Identify which cell holds the provided text, then report its [x, y] central coordinate. 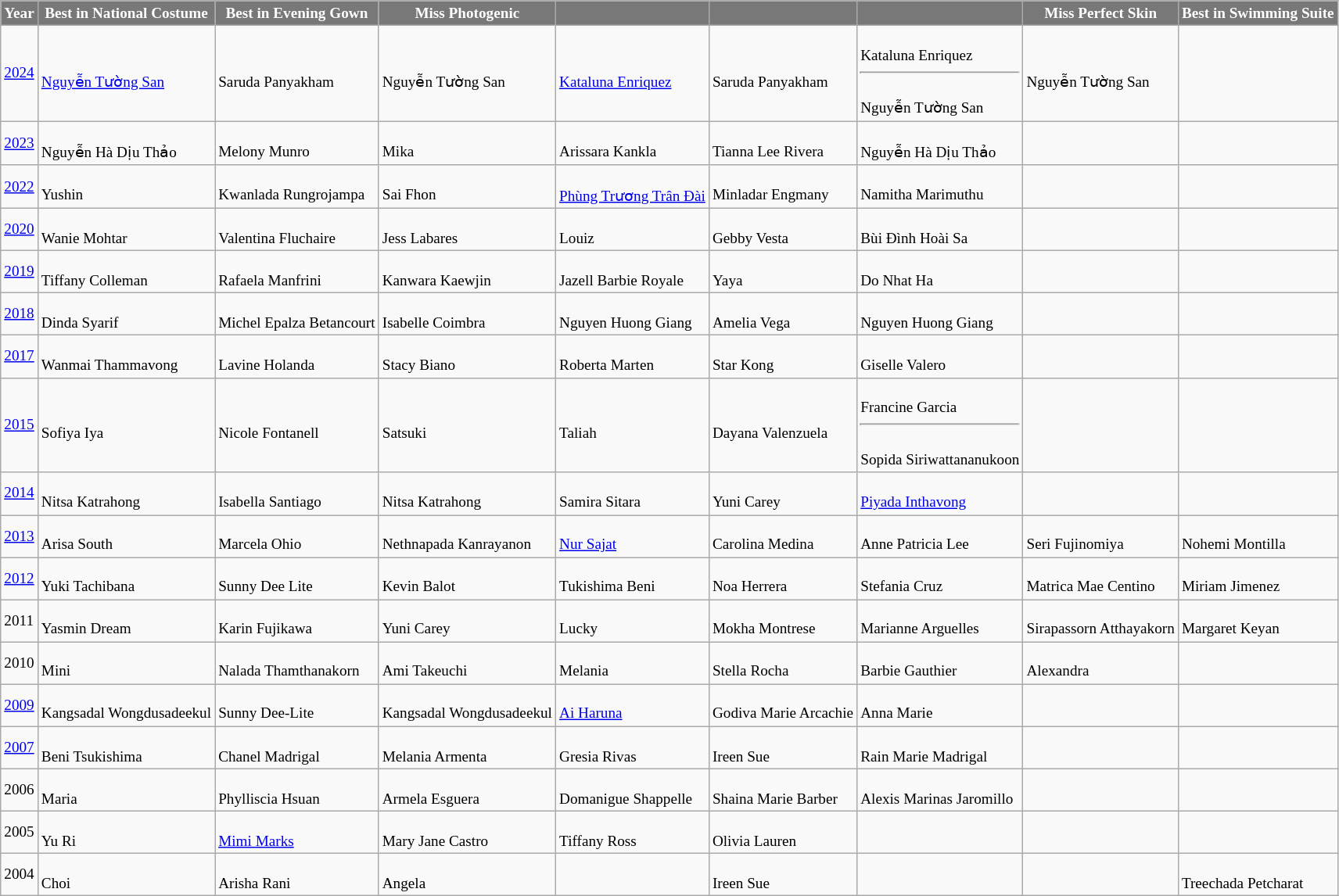
Anna Marie [940, 705]
Sai Fhon [467, 187]
2014 [20, 493]
Sunny Dee-Lite [297, 705]
Domanigue Shappelle [633, 790]
Rain Marie Madrigal [940, 747]
Yu Ri [126, 832]
2019 [20, 271]
Yushin [126, 187]
Melania [633, 663]
2022 [20, 187]
2017 [20, 357]
Kataluna EnriquezNguyễn Tường San [940, 73]
Francine GarciaSopida Siriwattananukoon [940, 425]
Marianne Arguelles [940, 621]
Dayana Valenzuela [782, 425]
Mary Jane Castro [467, 832]
Mimi Marks [297, 832]
Namitha Marimuthu [940, 187]
Beni Tsukishima [126, 747]
Satsuki [467, 425]
Sirapassorn Atthayakorn [1100, 621]
Arissara Kankla [633, 143]
Barbie Gauthier [940, 663]
2012 [20, 578]
Alexis Marinas Jaromillo [940, 790]
Yuki Tachibana [126, 578]
Nohemi Montilla [1258, 536]
Tukishima Beni [633, 578]
2020 [20, 229]
Stacy Biano [467, 357]
Valentina Fluchaire [297, 229]
2006 [20, 790]
Kwanlada Rungrojampa [297, 187]
Giselle Valero [940, 357]
Yasmin Dream [126, 621]
Tianna Lee Rivera [782, 143]
Arisha Rani [297, 874]
Kanwara Kaewjin [467, 271]
Tiffany Colleman [126, 271]
2011 [20, 621]
Sunny Dee Lite [297, 578]
Jazell Barbie Royale [633, 271]
Matrica Mae Centino [1100, 578]
Best in National Costume [126, 13]
2023 [20, 143]
Seri Fujinomiya [1100, 536]
2015 [20, 425]
Melania Armenta [467, 747]
Lucky [633, 621]
Alexandra [1100, 663]
2007 [20, 747]
Kevin Balot [467, 578]
Ami Takeuchi [467, 663]
Minladar Engmany [782, 187]
Kataluna Enriquez [633, 73]
Nethnapada Kanrayanon [467, 536]
2010 [20, 663]
Do Nhat Ha [940, 271]
Arisa South [126, 536]
Phùng Trương Trân Đài [633, 187]
Stella Rocha [782, 663]
Best in Swimming Suite [1258, 13]
Angela [467, 874]
Wanmai Thammavong [126, 357]
Nalada Thamthanakorn [297, 663]
Ai Haruna [633, 705]
2013 [20, 536]
Shaina Marie Barber [782, 790]
Nicole Fontanell [297, 425]
Isabella Santiago [297, 493]
Margaret Keyan [1258, 621]
Carolina Medina [782, 536]
Godiva Marie Arcachie [782, 705]
Sofiya Iya [126, 425]
Star Kong [782, 357]
Michel Epalza Betancourt [297, 314]
Mokha Montrese [782, 621]
Taliah [633, 425]
Choi [126, 874]
Phylliscia Hsuan [297, 790]
2009 [20, 705]
Dinda Syarif [126, 314]
Marcela Ohio [297, 536]
Noa Herrera [782, 578]
Miss Perfect Skin [1100, 13]
Amelia Vega [782, 314]
Yaya [782, 271]
Samira Sitara [633, 493]
Miriam Jimenez [1258, 578]
Anne Patricia Lee [940, 536]
Mini [126, 663]
Miss Photogenic [467, 13]
Roberta Marten [633, 357]
2024 [20, 73]
Tiffany Ross [633, 832]
Chanel Madrigal [297, 747]
Gebby Vesta [782, 229]
2004 [20, 874]
Lavine Holanda [297, 357]
Olivia Lauren [782, 832]
Rafaela Manfrini [297, 271]
Jess Labares [467, 229]
Mika [467, 143]
Best in Evening Gown [297, 13]
2005 [20, 832]
Karin Fujikawa [297, 621]
Melony Munro [297, 143]
Piyada Inthavong [940, 493]
Treechada Petcharat [1258, 874]
Nur Sajat [633, 536]
Stefania Cruz [940, 578]
Year [20, 13]
Bùi Đình Hoài Sa [940, 229]
2018 [20, 314]
Gresia Rivas [633, 747]
Isabelle Coimbra [467, 314]
Wanie Mohtar [126, 229]
Maria [126, 790]
Louiz [633, 229]
Armela Esguera [467, 790]
